Scan for the cell matching the given text and deliver its [X, Y] coordinate at center. 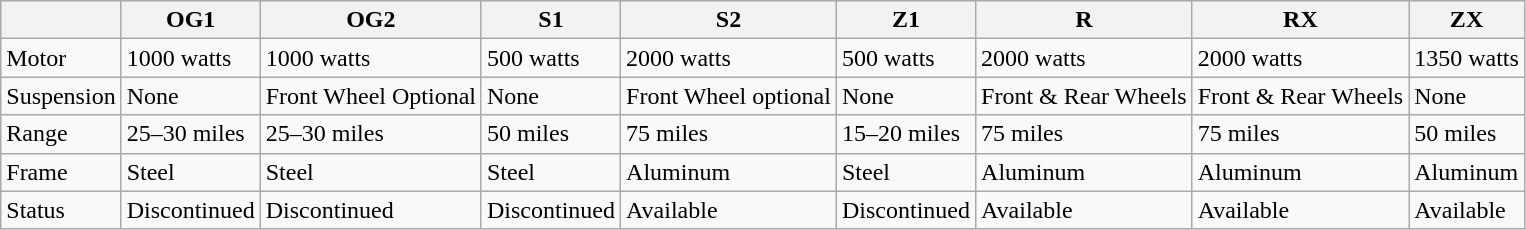
Z1 [906, 20]
Suspension [61, 96]
Front Wheel Optional [370, 96]
S1 [550, 20]
1350 watts [1467, 58]
Range [61, 134]
S2 [729, 20]
Front Wheel optional [729, 96]
RX [1300, 20]
ZX [1467, 20]
15–20 miles [906, 134]
R [1084, 20]
OG1 [190, 20]
Motor [61, 58]
OG2 [370, 20]
Frame [61, 172]
Status [61, 210]
